Search for the cell housing the specified text and yield its (x, y) center coordinate. 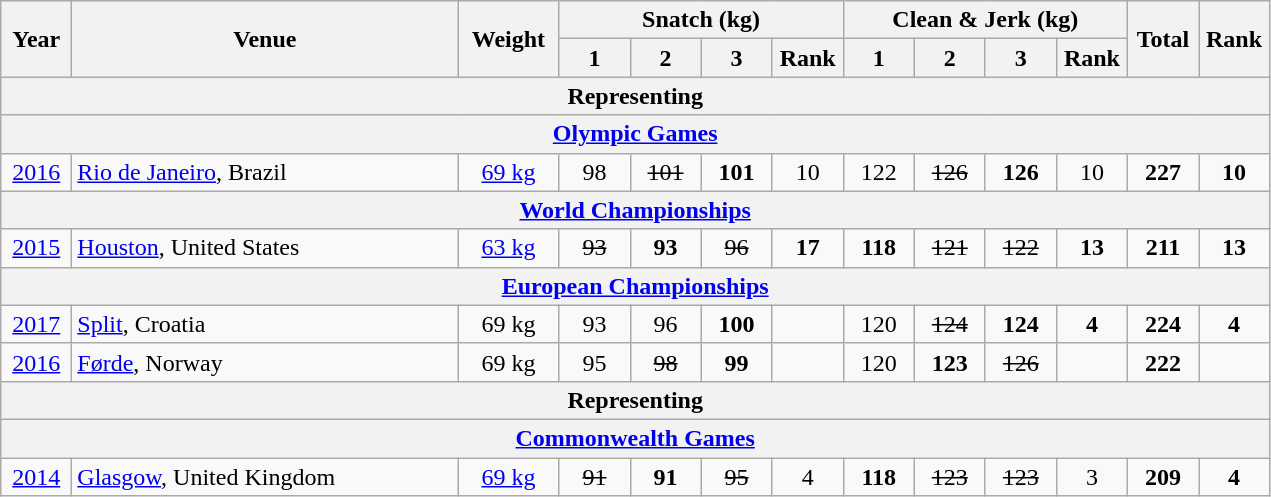
2017 (36, 324)
World Championships (636, 210)
Split, Croatia (265, 324)
121 (950, 248)
Weight (508, 39)
Snatch (kg) (701, 20)
2014 (36, 477)
222 (1162, 362)
99 (736, 362)
Commonwealth Games (636, 438)
227 (1162, 172)
224 (1162, 324)
Førde, Norway (265, 362)
100 (736, 324)
Glasgow, United Kingdom (265, 477)
Clean & Jerk (kg) (985, 20)
Venue (265, 39)
Rio de Janeiro, Brazil (265, 172)
Total (1162, 39)
211 (1162, 248)
Houston, United States (265, 248)
209 (1162, 477)
European Championships (636, 286)
17 (808, 248)
Olympic Games (636, 134)
Year (36, 39)
2015 (36, 248)
63 kg (508, 248)
